Capture the cell that displays the provided text and extract its (x, y) central coordinate. 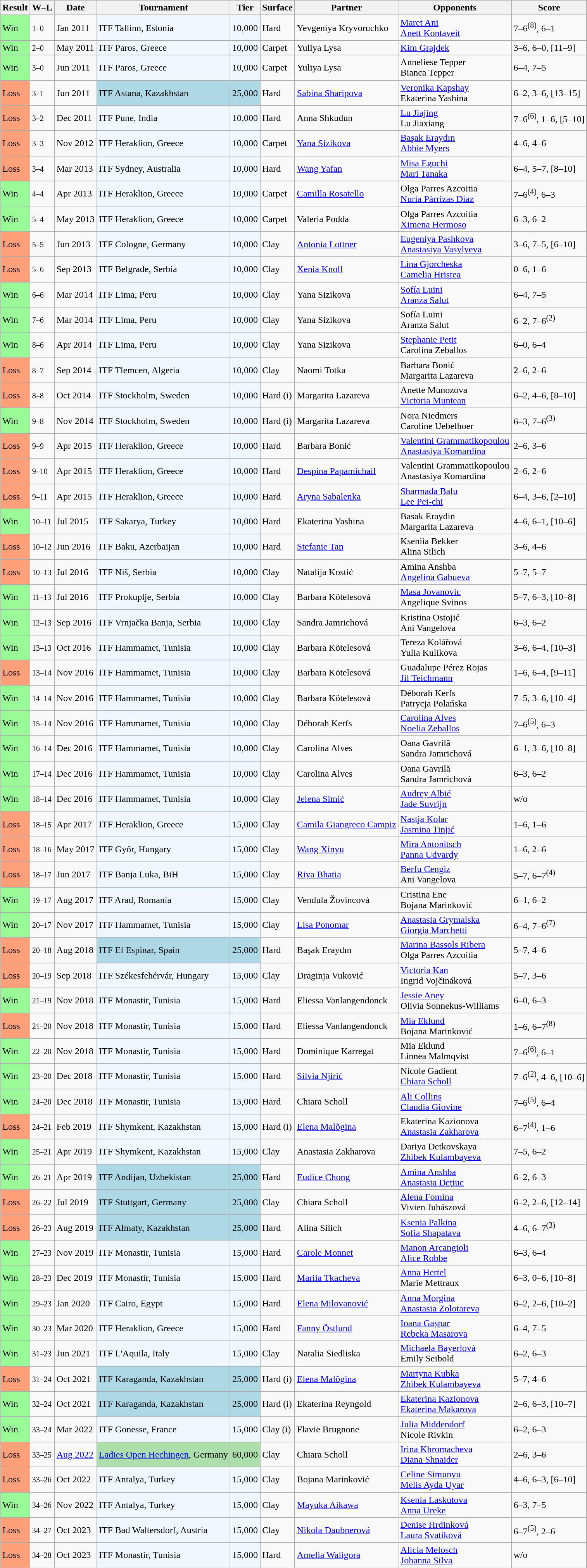
Riya Bhatia (347, 874)
6–3, 7–5 (549, 1504)
1–6, 2–6 (549, 849)
20–18 (42, 950)
ITF Astana, Kazakhstan (163, 93)
Guadalupe Pérez Rojas Jil Teichmann (455, 673)
Mayuka Aikawa (347, 1504)
ITF Cologne, Germany (163, 244)
Sharmada Balu Lee Pei-chi (455, 496)
Nora Niedmers Caroline Uebelhoer (455, 421)
22–20 (42, 1051)
7–6(5), 6–3 (549, 723)
Surface (278, 8)
Ladies Open Hechingen, Germany (163, 1454)
Misa Eguchi Mari Tanaka (455, 168)
ITF Sydney, Australia (163, 168)
Jessie Aney Olivia Sonnekus-Williams (455, 1001)
ITF L'Aquila, Italy (163, 1353)
3–6, 6–0, [11–9] (549, 48)
Nov 2014 (75, 421)
Amelia Waligora (347, 1556)
3–1 (42, 93)
Nov 2017 (75, 925)
6–7(5), 2–6 (549, 1530)
7–5, 3–6, [10–4] (549, 698)
Jelena Simić (347, 799)
Kim Grajdek (455, 48)
Başak Eraydın Abbie Myers (455, 143)
Olga Parres Azcoitia Ximena Hermoso (455, 219)
24–20 (42, 1101)
Camila Giangreco Campiz (347, 824)
Oct 2022 (75, 1480)
Apr 2017 (75, 824)
Lisa Ponomar (347, 925)
7–6(6), 1–6, [5–10] (549, 118)
3–6, 7–5, [6–10] (549, 244)
Sabina Sharipova (347, 93)
Jan 2020 (75, 1303)
Mar 2022 (75, 1429)
Alina Silich (347, 1228)
31–24 (42, 1379)
Sep 2014 (75, 370)
31–23 (42, 1353)
7–6(4), 6–3 (549, 194)
7–6(5), 6–4 (549, 1101)
Mia Eklund Linnea Malmqvist (455, 1051)
Oct 2014 (75, 395)
7–6 (42, 320)
Anette Munozova Victoria Muntean (455, 395)
3–2 (42, 118)
Despina Papamichail (347, 471)
Apr 2013 (75, 194)
7–6(6), 6–1 (549, 1051)
ITF Arad, Romania (163, 900)
May 2011 (75, 48)
Anastasia Grymalska Giorgia Marchetti (455, 925)
6–0, 6–4 (549, 345)
6–3, 0–6, [10–8] (549, 1278)
ITF Tallinn, Estonia (163, 28)
Dominique Karregat (347, 1051)
8–7 (42, 370)
10–13 (42, 572)
Aug 2017 (75, 900)
Déborah Kerfs Patrycja Polańska (455, 698)
Draginja Vuković (347, 975)
30–23 (42, 1328)
6–4, 7–6(7) (549, 925)
Anna Hertel Marie Mettraux (455, 1278)
2–6, 6–3, [10–7] (549, 1404)
Anneliese Tepper Bianca Tepper (455, 67)
6–2, 7–6(2) (549, 320)
Wang Xinyu (347, 849)
Jul 2019 (75, 1202)
Ali Collins Claudia Giovine (455, 1101)
3–6, 4–6 (549, 546)
Feb 2019 (75, 1127)
Ioana Gașpar Rebeka Masarova (455, 1328)
Audrey Albié Jade Suvrijn (455, 799)
1–6, 1–6 (549, 824)
Antonia Lottner (347, 244)
Masa Jovanovic Angelique Svinos (455, 597)
Fanny Östlund (347, 1328)
W–L (42, 8)
ITF Niš, Serbia (163, 572)
6–0, 6–3 (549, 1001)
Déborah Kerfs (347, 723)
4–6, 6–1, [10–6] (549, 522)
Barbara Bonić (347, 446)
1–6, 6–7(8) (549, 1025)
18–16 (42, 849)
9–11 (42, 496)
5–4 (42, 219)
Tier (245, 8)
Aug 2018 (75, 950)
Mariia Tkacheva (347, 1278)
17–14 (42, 774)
Mar 2013 (75, 168)
Carole Monnet (347, 1253)
ITF Vrnjačka Banja, Serbia (163, 622)
Manon Arcangioli Alice Robbe (455, 1253)
13–13 (42, 647)
5–6 (42, 269)
Xenia Knoll (347, 269)
Marina Bassols Ribera Olga Parres Azcoitia (455, 950)
29–23 (42, 1303)
ITF Sakarya, Turkey (163, 522)
Denise Hrdinková Laura Svatiková (455, 1530)
32–24 (42, 1404)
Partner (347, 8)
6–2, 4–6, [8–10] (549, 395)
Jan 2011 (75, 28)
Kseniia Bekker Alina Silich (455, 546)
Date (75, 8)
Başak Eraydın (347, 950)
ITF Stuttgart, Germany (163, 1202)
Wang Yafan (347, 168)
Sep 2013 (75, 269)
May 2013 (75, 219)
20–17 (42, 925)
3–3 (42, 143)
21–20 (42, 1025)
ITF Bad Waltersdorf, Austria (163, 1530)
26–23 (42, 1228)
0–6, 1–6 (549, 269)
ITF Belgrade, Serbia (163, 269)
8–6 (42, 345)
Clay (i) (278, 1429)
24–21 (42, 1127)
Jun 2016 (75, 546)
Carolina Alves Noelia Zeballos (455, 723)
4–4 (42, 194)
9–10 (42, 471)
Jun 2021 (75, 1353)
5–7, 5–7 (549, 572)
Nicole Gadient Chiara Scholl (455, 1076)
Aug 2019 (75, 1228)
Amina Anshba Anastasia Dețiuc (455, 1177)
Anastasia Zakharova (347, 1152)
16–14 (42, 749)
Ksenia Palkina Sofia Shapatava (455, 1228)
6–1, 3–6, [10–8] (549, 749)
34–28 (42, 1556)
23–20 (42, 1076)
Anna Morgina Anastasia Zolotareva (455, 1303)
Basak Eraydin Margarita Lazareva (455, 522)
Sep 2018 (75, 975)
ITF Tlemcen, Algeria (163, 370)
5–7, 6–7(4) (549, 874)
33–24 (42, 1429)
Sep 2016 (75, 622)
6–3, 7–6(3) (549, 421)
Stephanie Petit Carolina Zeballos (455, 345)
Jun 2017 (75, 874)
3–0 (42, 67)
26–22 (42, 1202)
Alena Fomina Vivien Juhászová (455, 1202)
Mira Antonitsch Panna Udvardy (455, 849)
Barbara Bonić Margarita Lazareva (455, 370)
Jul 2015 (75, 522)
Mia Eklund Bojana Marinković (455, 1025)
6–2, 2–6, [10–2] (549, 1303)
34–27 (42, 1530)
Silvia Njirić (347, 1076)
Martyna Kubka Zhibek Kulambayeva (455, 1379)
Maret Ani Anett Kontaveit (455, 28)
May 2017 (75, 849)
Nov 2012 (75, 143)
8–8 (42, 395)
Amina Anshba Angelina Gabueva (455, 572)
13–14 (42, 673)
Nastja Kolar Jasmina Tinjić (455, 824)
Irina Khromacheva Diana Shnaider (455, 1454)
Victoria Kan Ingrid Vojčináková (455, 975)
ITF Gonesse, France (163, 1429)
ITF Baku, Azerbaijan (163, 546)
15–14 (42, 723)
Bojana Marinković (347, 1480)
Yevgeniya Kryvoruchko (347, 28)
ITF Pune, India (163, 118)
26–21 (42, 1177)
7–6(2), 4–6, [10–6] (549, 1076)
Flavie Brugnone (347, 1429)
Anna Shkudun (347, 118)
28–23 (42, 1278)
Nov 2019 (75, 1253)
Dariya Detkovskaya Zhibek Kulambayeva (455, 1152)
Olga Parres Azcoitia Nuria Párrizas Díaz (455, 194)
18–15 (42, 824)
ITF Győr, Hungary (163, 849)
ITF Andijan, Uzbekistan (163, 1177)
7–5, 6–2 (549, 1152)
1–6, 6–4, [9–11] (549, 673)
9–9 (42, 446)
12–13 (42, 622)
Oct 2016 (75, 647)
Alicia Melosch Johanna Silva (455, 1556)
Eudice Chong (347, 1177)
ITF Banja Luka, BiH (163, 874)
Vendula Žovincová (347, 900)
20–19 (42, 975)
11–13 (42, 597)
2–0 (42, 48)
Tournament (163, 8)
10–11 (42, 522)
Natalija Kostić (347, 572)
Cristina Ene Bojana Marinković (455, 900)
6–2, 3–6, [13–15] (549, 93)
6–1, 6–2 (549, 900)
Lina Gjorcheska Camelia Hristea (455, 269)
Result (15, 8)
Nikola Daubnerová (347, 1530)
9–8 (42, 421)
60,000 (245, 1454)
Apr 2014 (75, 345)
Sandra Jamrichová (347, 622)
Ekaterina Reyngold (347, 1404)
Stefanie Tan (347, 546)
Mar 2020 (75, 1328)
6–4, 5–7, [8–10] (549, 168)
Celine Simunyu Melis Ayda Uyar (455, 1480)
Aryna Sabalenka (347, 496)
18–17 (42, 874)
6–3, 6–4 (549, 1253)
Dec 2019 (75, 1278)
4–6, 6–3, [6–10] (549, 1480)
Michaela Bayerlová Emily Seibold (455, 1353)
4–6, 6–7(3) (549, 1228)
33–25 (42, 1454)
Nov 2022 (75, 1504)
18–14 (42, 799)
Ekaterina Yashina (347, 522)
Tereza Kolářová Yulia Kulikova (455, 647)
ITF Prokuplje, Serbia (163, 597)
5–5 (42, 244)
Ksenia Laskutova Anna Ureke (455, 1504)
Lu Jiajing Lu Jiaxiang (455, 118)
Ekaterina Kazionova Ekaterina Makarova (455, 1404)
6–4, 3–6, [2–10] (549, 496)
Naomi Totka (347, 370)
3–6, 6–4, [10–3] (549, 647)
14–14 (42, 698)
7–6(8), 6–1 (549, 28)
1–0 (42, 28)
Eugeniya Pashkova Anastasiya Vasylyeva (455, 244)
33–26 (42, 1480)
Elena Milovanović (347, 1303)
Veronika Kapshay Ekaterina Yashina (455, 93)
5–7, 6–3, [10–8] (549, 597)
Julia Middendorf Nicole Rivkin (455, 1429)
6–6 (42, 295)
25–21 (42, 1152)
Opponents (455, 8)
Camilla Rosatello (347, 194)
Aug 2022 (75, 1454)
Score (549, 8)
19–17 (42, 900)
10–12 (42, 546)
Berfu Cengiz Ani Vangelova (455, 874)
34–26 (42, 1504)
6–7(4), 1–6 (549, 1127)
Kristina Ostojić Ani Vangelova (455, 622)
Ekaterina Kazionova Anastasia Zakharova (455, 1127)
21–19 (42, 1001)
ITF Almaty, Kazakhstan (163, 1228)
Dec 2011 (75, 118)
5–7, 3–6 (549, 975)
ITF Cairo, Egypt (163, 1303)
3–4 (42, 168)
ITF Székesfehérvár, Hungary (163, 975)
ITF El Espinar, Spain (163, 950)
6–2, 2–6, [12–14] (549, 1202)
Valeria Podda (347, 219)
27–23 (42, 1253)
4–6, 4–6 (549, 143)
Jun 2013 (75, 244)
Natalia Siedliska (347, 1353)
